Provide the (x, y) coordinate of the cell's center where the given text is located.  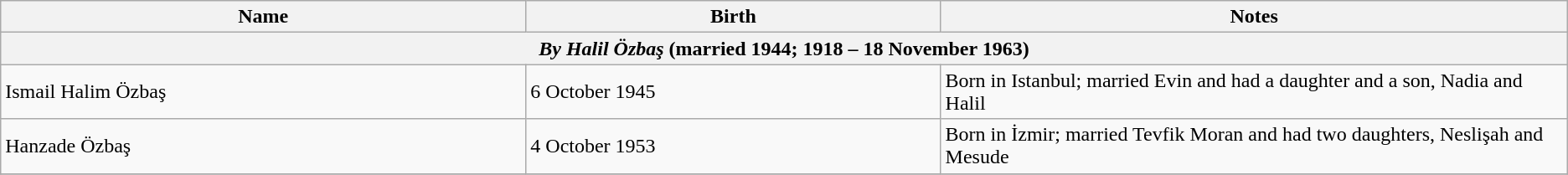
By Halil Özbaş (married 1944; 1918 – 18 November 1963) (784, 49)
Hanzade Özbaş (263, 146)
Ismail Halim Özbaş (263, 92)
4 October 1953 (734, 146)
Birth (734, 17)
6 October 1945 (734, 92)
Born in İzmir; married Tevfik Moran and had two daughters, Neslişah and Mesude (1254, 146)
Notes (1254, 17)
Born in Istanbul; married Evin and had a daughter and a son, Nadia and Halil (1254, 92)
Name (263, 17)
